For the text-containing cell, return its midpoint in (X, Y) coordinate format. 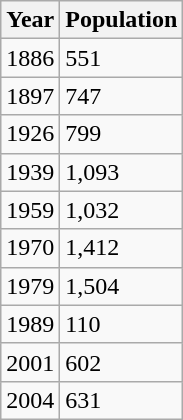
1886 (30, 58)
Population (122, 20)
1939 (30, 172)
1970 (30, 248)
1,504 (122, 286)
602 (122, 362)
Year (30, 20)
1959 (30, 210)
1,032 (122, 210)
1,093 (122, 172)
2004 (30, 400)
551 (122, 58)
631 (122, 400)
1897 (30, 96)
747 (122, 96)
1926 (30, 134)
1979 (30, 286)
1989 (30, 324)
1,412 (122, 248)
2001 (30, 362)
110 (122, 324)
799 (122, 134)
